Detect which cell encompasses the target text, then output its (X, Y) center coordinate. 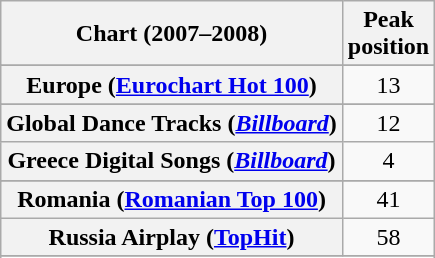
41 (388, 199)
Greece Digital Songs (Billboard) (172, 161)
Global Dance Tracks (Billboard) (172, 123)
Peakposition (388, 34)
58 (388, 237)
4 (388, 161)
Chart (2007–2008) (172, 34)
Russia Airplay (TopHit) (172, 237)
Romania (Romanian Top 100) (172, 199)
13 (388, 85)
12 (388, 123)
Europe (Eurochart Hot 100) (172, 85)
